Provide the (X, Y) coordinate of the cell's center where the given text is located.  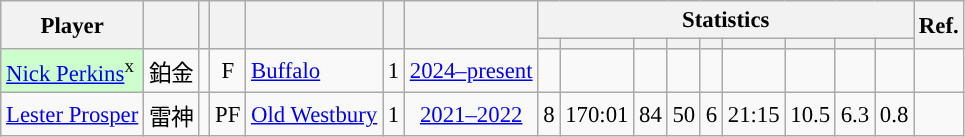
2021–2022 (472, 115)
Nick Perkinsx (72, 71)
10.5 (810, 115)
0.8 (894, 115)
Player (72, 25)
6 (711, 115)
8 (549, 115)
Statistics (726, 20)
鉑金 (172, 71)
170:01 (597, 115)
F (228, 71)
50 (684, 115)
Buffalo (314, 71)
2024–present (472, 71)
84 (650, 115)
6.3 (854, 115)
21:15 (754, 115)
PF (228, 115)
Old Westbury (314, 115)
Ref. (939, 25)
雷神 (172, 115)
Lester Prosper (72, 115)
